Determine the (x, y) coordinate at the center of the cell enclosing the given text.  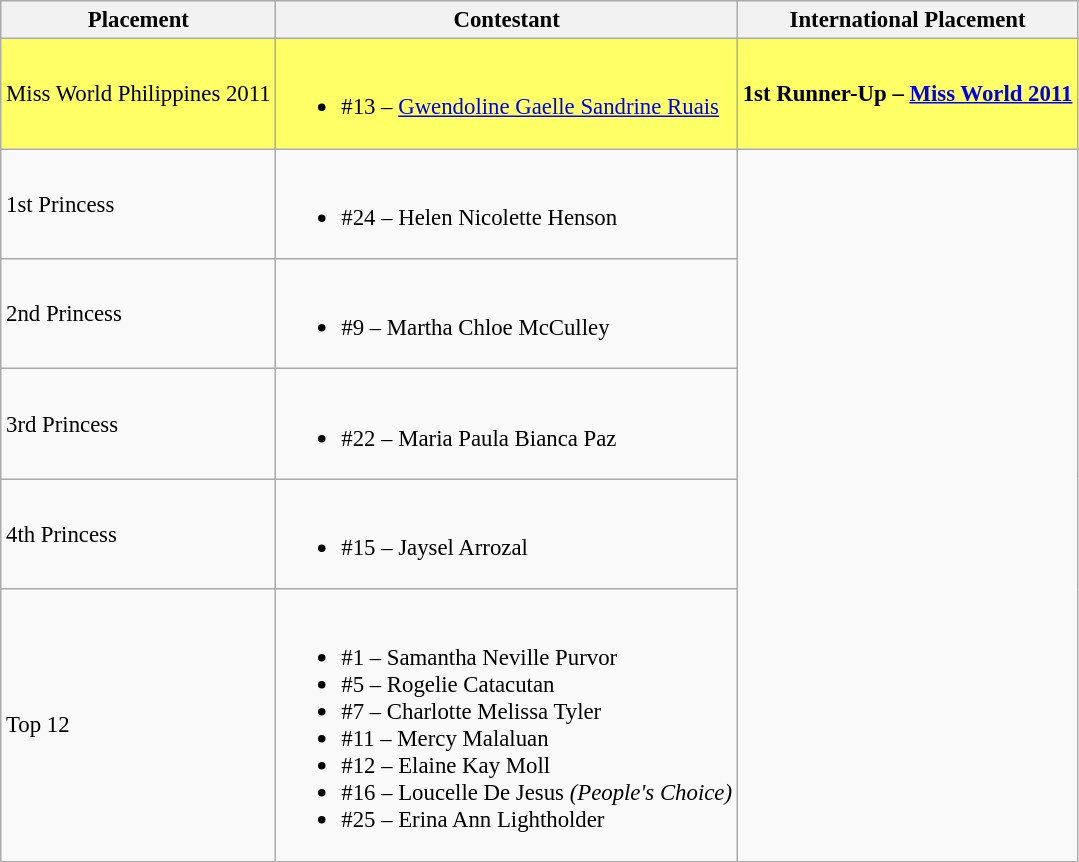
Miss World Philippines 2011 (138, 94)
Top 12 (138, 725)
3rd Princess (138, 424)
International Placement (907, 20)
#13 – Gwendoline Gaelle Sandrine Ruais (506, 94)
Placement (138, 20)
#22 – Maria Paula Bianca Paz (506, 424)
1st Princess (138, 204)
Contestant (506, 20)
1st Runner-Up – Miss World 2011 (907, 94)
4th Princess (138, 534)
2nd Princess (138, 314)
#15 – Jaysel Arrozal (506, 534)
#24 – Helen Nicolette Henson (506, 204)
#9 – Martha Chloe McCulley (506, 314)
